Find where the given text appears and provide that cell's center as [X, Y] coordinate. 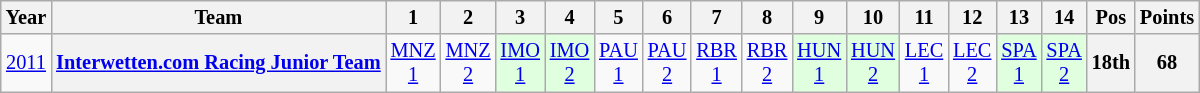
2 [468, 17]
7 [716, 17]
12 [972, 17]
HUN1 [819, 63]
68 [1167, 63]
MNZ1 [414, 63]
1 [414, 17]
3 [520, 17]
Team [218, 17]
PAU1 [618, 63]
5 [618, 17]
LEC2 [972, 63]
Interwetten.com Racing Junior Team [218, 63]
4 [570, 17]
RBR2 [767, 63]
PAU2 [668, 63]
Pos [1111, 17]
2011 [26, 63]
IMO1 [520, 63]
MNZ2 [468, 63]
11 [924, 17]
Points [1167, 17]
14 [1064, 17]
SPA1 [1018, 63]
IMO2 [570, 63]
9 [819, 17]
LEC1 [924, 63]
RBR1 [716, 63]
13 [1018, 17]
8 [767, 17]
18th [1111, 63]
HUN2 [873, 63]
Year [26, 17]
10 [873, 17]
6 [668, 17]
SPA2 [1064, 63]
